For the text-containing cell, return its midpoint in (x, y) coordinate format. 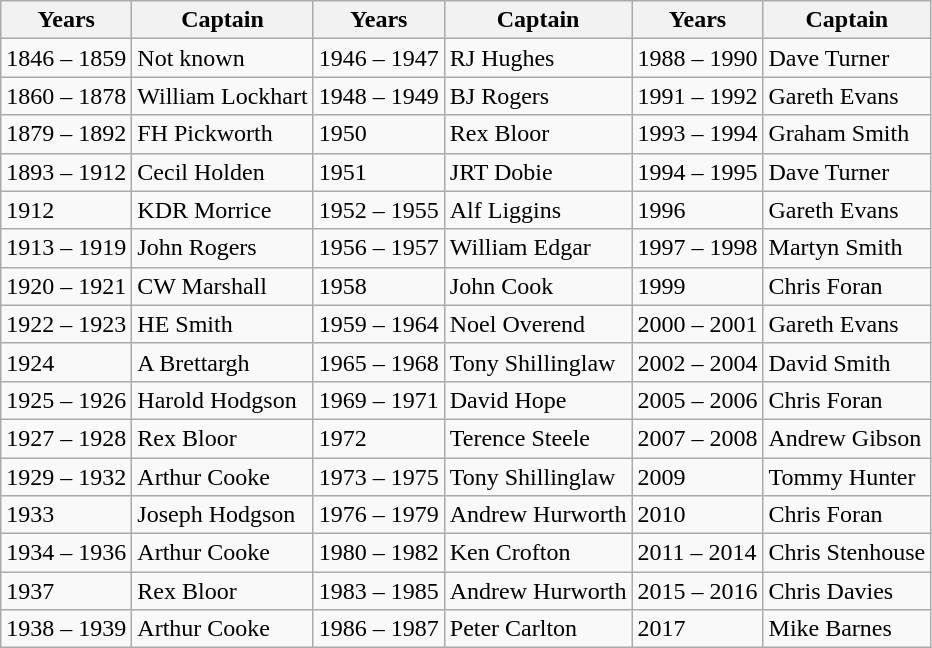
1965 – 1968 (378, 362)
1920 – 1921 (66, 286)
A Brettargh (222, 362)
1950 (378, 134)
Ken Crofton (538, 553)
1993 – 1994 (698, 134)
2009 (698, 477)
1933 (66, 515)
1969 – 1971 (378, 400)
1994 – 1995 (698, 172)
Alf Liggins (538, 210)
William Lockhart (222, 96)
2002 – 2004 (698, 362)
1980 – 1982 (378, 553)
2010 (698, 515)
1922 – 1923 (66, 324)
KDR Morrice (222, 210)
1927 – 1928 (66, 438)
Andrew Gibson (847, 438)
2005 – 2006 (698, 400)
1951 (378, 172)
1988 – 1990 (698, 58)
1913 – 1919 (66, 248)
Noel Overend (538, 324)
JRT Dobie (538, 172)
1999 (698, 286)
2000 – 2001 (698, 324)
1946 – 1947 (378, 58)
1925 – 1926 (66, 400)
1983 – 1985 (378, 591)
1879 – 1892 (66, 134)
Martyn Smith (847, 248)
Joseph Hodgson (222, 515)
1846 – 1859 (66, 58)
1938 – 1939 (66, 629)
1952 – 1955 (378, 210)
1972 (378, 438)
1996 (698, 210)
1937 (66, 591)
Cecil Holden (222, 172)
David Smith (847, 362)
HE Smith (222, 324)
Mike Barnes (847, 629)
John Cook (538, 286)
Terence Steele (538, 438)
Tommy Hunter (847, 477)
John Rogers (222, 248)
1959 – 1964 (378, 324)
1997 – 1998 (698, 248)
2015 – 2016 (698, 591)
Chris Davies (847, 591)
William Edgar (538, 248)
2007 – 2008 (698, 438)
Not known (222, 58)
Harold Hodgson (222, 400)
1934 – 1936 (66, 553)
1860 – 1878 (66, 96)
RJ Hughes (538, 58)
Graham Smith (847, 134)
1948 – 1949 (378, 96)
2017 (698, 629)
CW Marshall (222, 286)
Peter Carlton (538, 629)
1929 – 1932 (66, 477)
1973 – 1975 (378, 477)
1986 – 1987 (378, 629)
1893 – 1912 (66, 172)
1924 (66, 362)
1991 – 1992 (698, 96)
1912 (66, 210)
2011 – 2014 (698, 553)
1958 (378, 286)
1956 – 1957 (378, 248)
BJ Rogers (538, 96)
David Hope (538, 400)
1976 – 1979 (378, 515)
Chris Stenhouse (847, 553)
FH Pickworth (222, 134)
